Extract the (x, y) coordinate from the center of the cell holding the provided text.  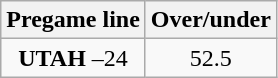
Over/under (210, 20)
Pregame line (74, 20)
UTAH –24 (74, 58)
52.5 (210, 58)
